Locate the cell with the specified text and output its (x, y) center coordinate. 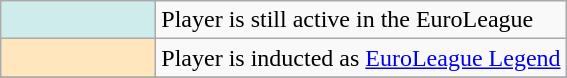
Player is inducted as EuroLeague Legend (361, 58)
Player is still active in the EuroLeague (361, 20)
